Detect which cell encompasses the target text, then output its [x, y] center coordinate. 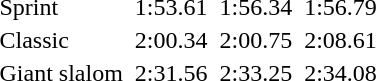
2:00.34 [171, 40]
2:00.75 [256, 40]
